Determine the (X, Y) coordinate at the center of the cell enclosing the given text.  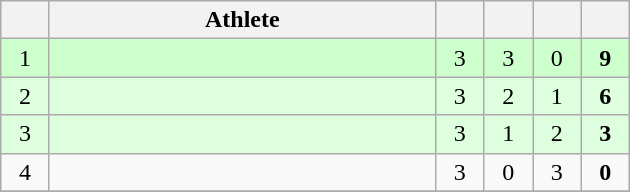
4 (26, 172)
6 (606, 96)
Athlete (242, 20)
9 (606, 58)
